Output the [X, Y] coordinate of the center of the cell containing the given text.  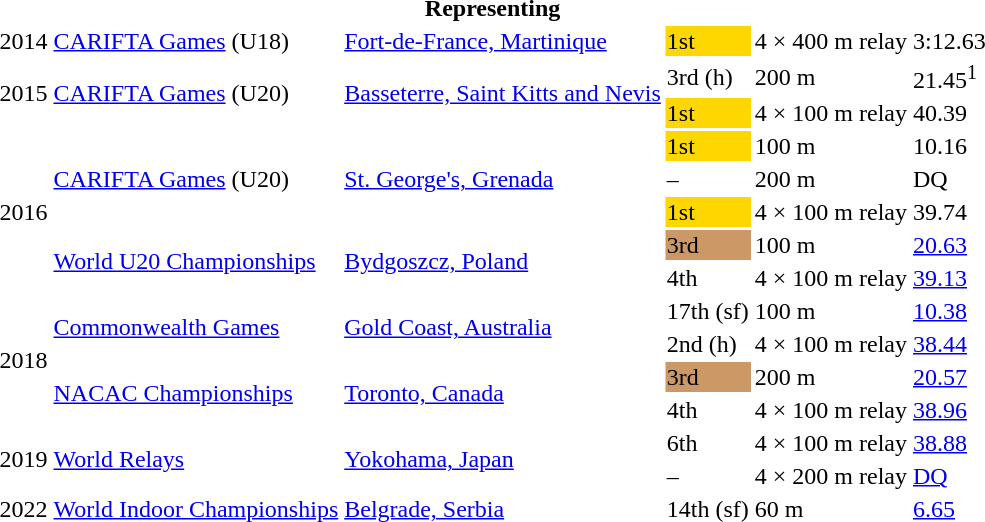
World U20 Championships [196, 262]
4 × 400 m relay [830, 41]
St. George's, Grenada [503, 179]
NACAC Championships [196, 394]
Yokohama, Japan [503, 460]
CARIFTA Games (U18) [196, 41]
Fort-de-France, Martinique [503, 41]
17th (sf) [708, 311]
Bydgoszcz, Poland [503, 262]
6th [708, 443]
Commonwealth Games [196, 328]
4 × 200 m relay [830, 476]
Basseterre, Saint Kitts and Nevis [503, 94]
World Relays [196, 460]
2nd (h) [708, 344]
3rd (h) [708, 77]
Gold Coast, Australia [503, 328]
Toronto, Canada [503, 394]
